For the text-containing cell, return its midpoint in [x, y] coordinate format. 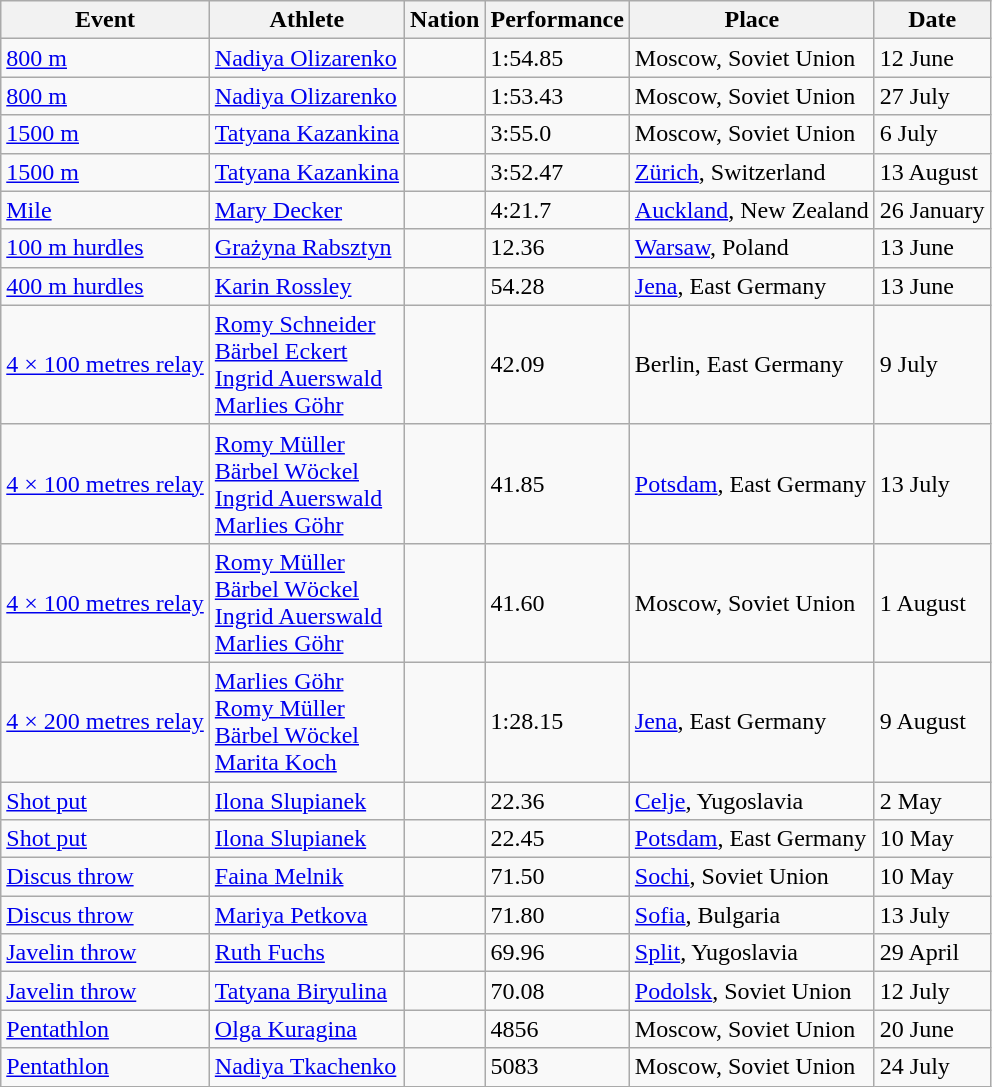
9 July [932, 364]
Tatyana Biryulina [306, 991]
Berlin, East Germany [752, 364]
Sofia, Bulgaria [752, 915]
12.36 [557, 248]
Mariya Petkova [306, 915]
Karin Rossley [306, 286]
22.36 [557, 801]
1:54.85 [557, 58]
Marlies GöhrRomy MüllerBärbel WöckelMarita Koch [306, 722]
Date [932, 20]
Podolsk, Soviet Union [752, 991]
4:21.7 [557, 210]
Place [752, 20]
9 August [932, 722]
24 July [932, 1067]
4 × 200 metres relay [106, 722]
Split, Yugoslavia [752, 953]
Nadiya Tkachenko [306, 1067]
12 July [932, 991]
2 May [932, 801]
Nation [445, 20]
400 m hurdles [106, 286]
12 June [932, 58]
5083 [557, 1067]
Celje, Yugoslavia [752, 801]
Sochi, Soviet Union [752, 877]
Event [106, 20]
41.85 [557, 484]
69.96 [557, 953]
3:55.0 [557, 134]
41.60 [557, 602]
70.08 [557, 991]
Athlete [306, 20]
22.45 [557, 839]
Zürich, Switzerland [752, 172]
Ruth Fuchs [306, 953]
20 June [932, 1029]
Grażyna Rabsztyn [306, 248]
Auckland, New Zealand [752, 210]
Warsaw, Poland [752, 248]
4856 [557, 1029]
Faina Melnik [306, 877]
Mary Decker [306, 210]
3:52.47 [557, 172]
26 January [932, 210]
29 April [932, 953]
Mile [106, 210]
Romy SchneiderBärbel EckertIngrid AuerswaldMarlies Göhr [306, 364]
1:53.43 [557, 96]
1 August [932, 602]
6 July [932, 134]
100 m hurdles [106, 248]
42.09 [557, 364]
71.50 [557, 877]
71.80 [557, 915]
1:28.15 [557, 722]
27 July [932, 96]
Performance [557, 20]
Olga Kuragina [306, 1029]
13 August [932, 172]
54.28 [557, 286]
